Identify which cell holds the provided text, then report its [X, Y] central coordinate. 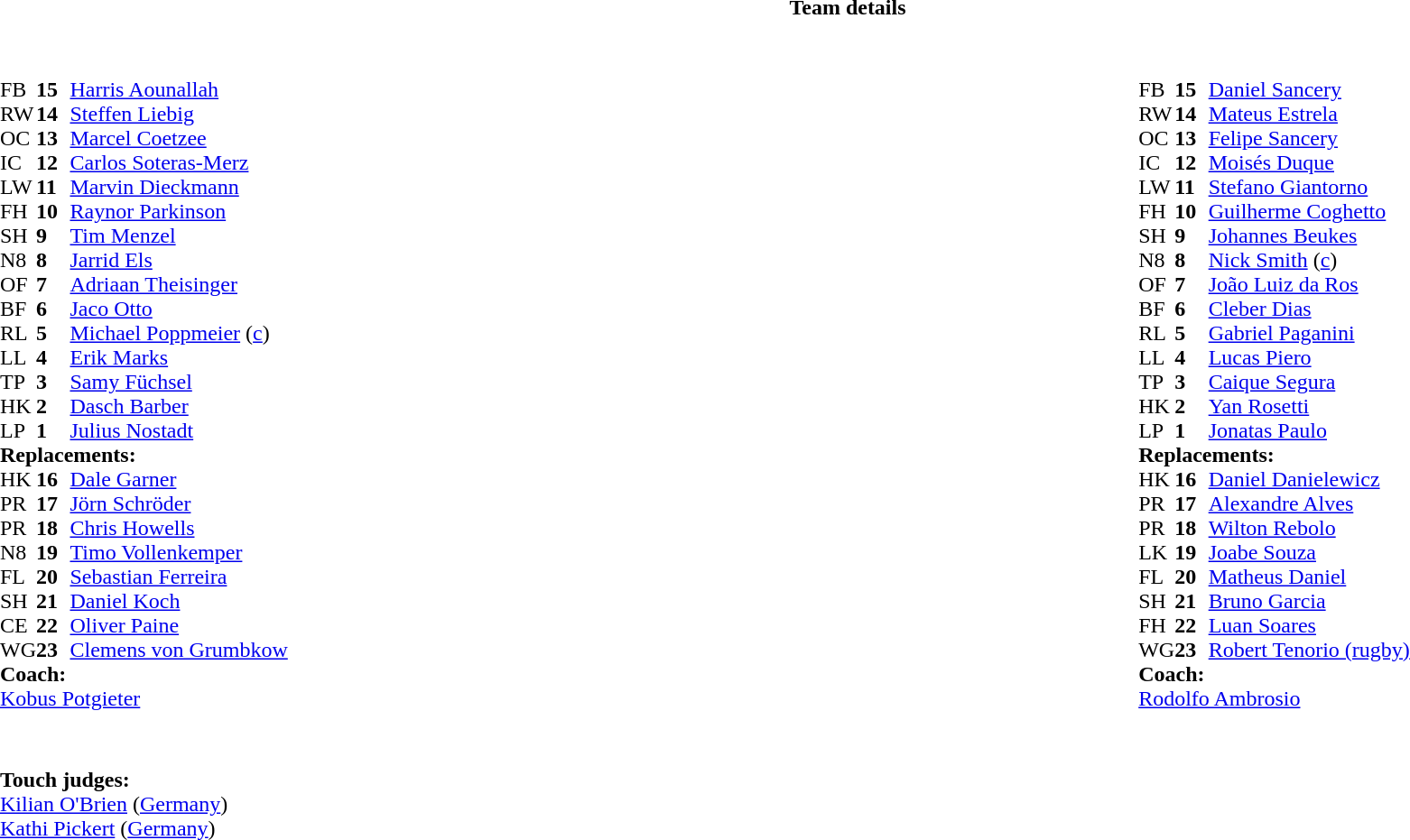
Stefano Giantorno [1309, 188]
Lucas Piero [1309, 357]
Harris Aounallah [179, 90]
Moisés Duque [1309, 162]
Marcel Coetzee [179, 139]
Michael Poppmeier (c) [179, 334]
Johannes Beukes [1309, 236]
Jonatas Paulo [1309, 431]
Matheus Daniel [1309, 577]
Luan Soares [1309, 626]
Nick Smith (c) [1309, 260]
Jörn Schröder [179, 503]
Carlos Soteras-Merz [179, 162]
Guilherme Coghetto [1309, 211]
Timo Vollenkemper [179, 552]
Wilton Rebolo [1309, 529]
Steffen Liebig [179, 114]
Chris Howells [179, 529]
Daniel Danielewicz [1309, 480]
Daniel Sancery [1309, 90]
Oliver Paine [179, 626]
Sebastian Ferreira [179, 577]
Samy Füchsel [179, 383]
LK [1156, 552]
Marvin Dieckmann [179, 188]
João Luiz da Ros [1309, 285]
Erik Marks [179, 357]
Tim Menzel [179, 236]
Yan Rosetti [1309, 406]
Rodolfo Ambrosio [1275, 698]
Gabriel Paganini [1309, 334]
Raynor Parkinson [179, 211]
Kobus Potgieter [144, 698]
Alexandre Alves [1309, 503]
Robert Tenorio (rugby) [1309, 650]
Felipe Sancery [1309, 139]
Caique Segura [1309, 383]
Dasch Barber [179, 406]
Joabe Souza [1309, 552]
Adriaan Theisinger [179, 285]
Bruno Garcia [1309, 601]
Mateus Estrela [1309, 114]
Clemens von Grumbkow [179, 650]
Jaco Otto [179, 309]
Daniel Koch [179, 601]
Jarrid Els [179, 260]
Dale Garner [179, 480]
CE [18, 626]
Julius Nostadt [179, 431]
Cleber Dias [1309, 309]
